From the cell containing the given text, extract its center point as [x, y] coordinate. 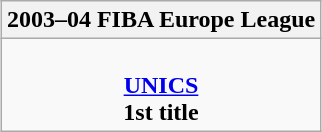
UNICS 1st title [160, 85]
2003–04 FIBA Europe League [160, 20]
